For the text-containing cell, return its midpoint in [X, Y] coordinate format. 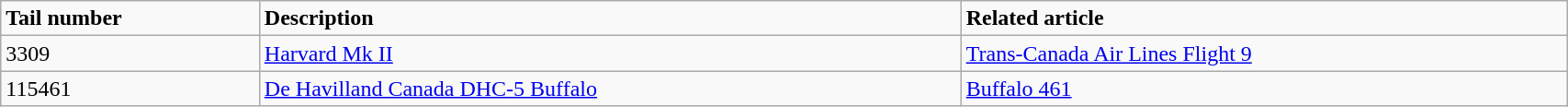
Harvard Mk II [610, 53]
Related article [1264, 18]
Trans-Canada Air Lines Flight 9 [1264, 53]
115461 [130, 89]
3309 [130, 53]
Tail number [130, 18]
Description [610, 18]
De Havilland Canada DHC-5 Buffalo [610, 89]
Buffalo 461 [1264, 89]
